Search for the cell housing the specified text and yield its [x, y] center coordinate. 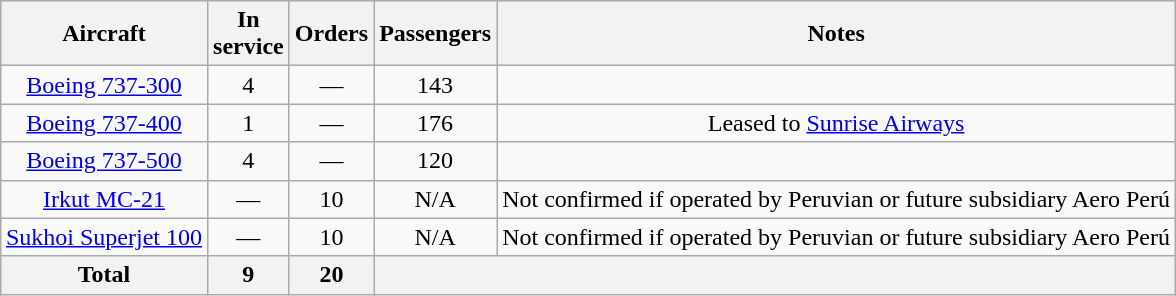
20 [331, 275]
In service [249, 34]
1 [249, 123]
143 [436, 85]
Total [104, 275]
Irkut MC-21 [104, 199]
Aircraft [104, 34]
9 [249, 275]
176 [436, 123]
Orders [331, 34]
Sukhoi Superjet 100 [104, 237]
Boeing 737-300 [104, 85]
120 [436, 161]
Boeing 737-500 [104, 161]
Notes [836, 34]
Boeing 737-400 [104, 123]
Passengers [436, 34]
Leased to Sunrise Airways [836, 123]
